Capture the cell that displays the provided text and extract its (X, Y) central coordinate. 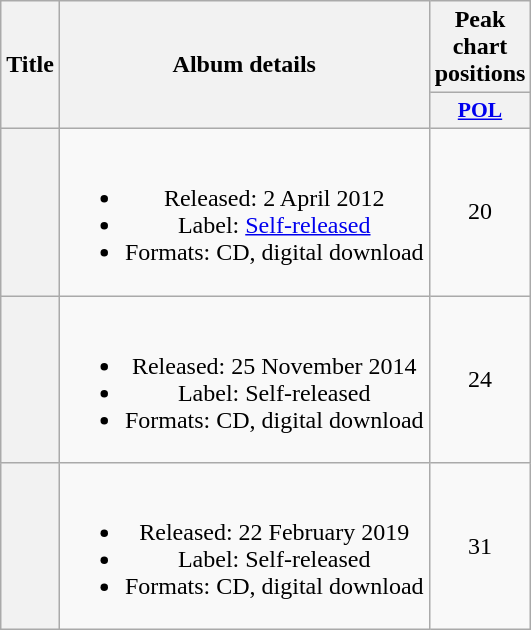
20 (480, 212)
POL (480, 111)
24 (480, 380)
31 (480, 546)
Album details (244, 65)
Released: 25 November 2014Label: Self-releasedFormats: CD, digital download (244, 380)
Released: 2 April 2012Label: Self-releasedFormats: CD, digital download (244, 212)
Title (30, 65)
Released: 22 February 2019Label: Self-releasedFormats: CD, digital download (244, 546)
Peak chart positions (480, 47)
